For the text-containing cell, return its midpoint in (x, y) coordinate format. 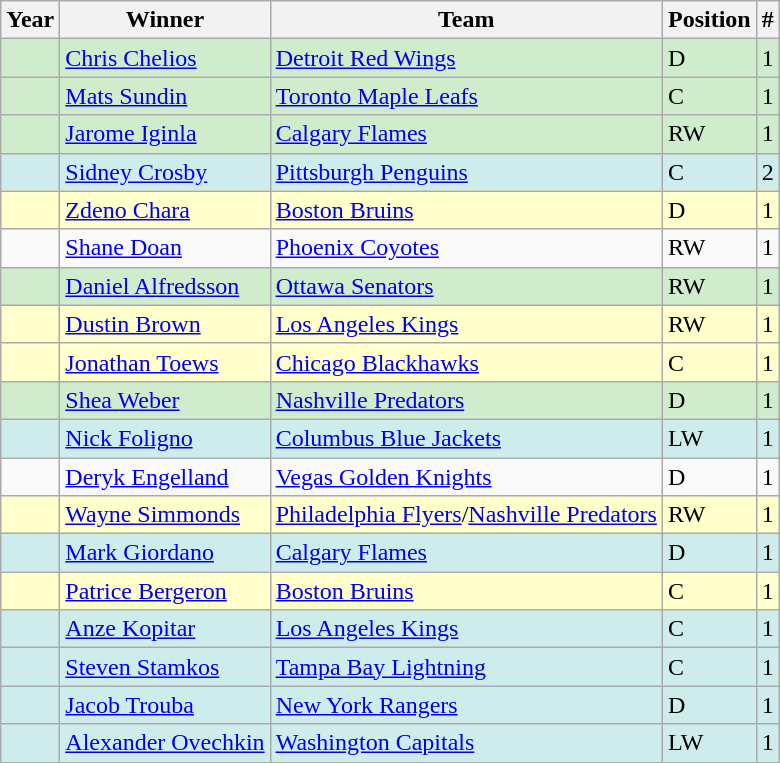
Nashville Predators (466, 400)
Shea Weber (165, 400)
Wayne Simmonds (165, 515)
New York Rangers (466, 705)
Vegas Golden Knights (466, 477)
Washington Capitals (466, 743)
Winner (165, 20)
Pittsburgh Penguins (466, 172)
Chris Chelios (165, 58)
Detroit Red Wings (466, 58)
Ottawa Senators (466, 286)
Jarome Iginla (165, 134)
Deryk Engelland (165, 477)
Philadelphia Flyers/Nashville Predators (466, 515)
Steven Stamkos (165, 667)
Columbus Blue Jackets (466, 438)
Chicago Blackhawks (466, 362)
# (768, 20)
Patrice Bergeron (165, 591)
Zdeno Chara (165, 210)
2 (768, 172)
Daniel Alfredsson (165, 286)
Mark Giordano (165, 553)
Shane Doan (165, 248)
Year (30, 20)
Sidney Crosby (165, 172)
Dustin Brown (165, 324)
Jonathan Toews (165, 362)
Tampa Bay Lightning (466, 667)
Mats Sundin (165, 96)
Position (709, 20)
Alexander Ovechkin (165, 743)
Toronto Maple Leafs (466, 96)
Anze Kopitar (165, 629)
Team (466, 20)
Phoenix Coyotes (466, 248)
Nick Foligno (165, 438)
Jacob Trouba (165, 705)
